Find where the given text appears and provide that cell's center as (x, y) coordinate. 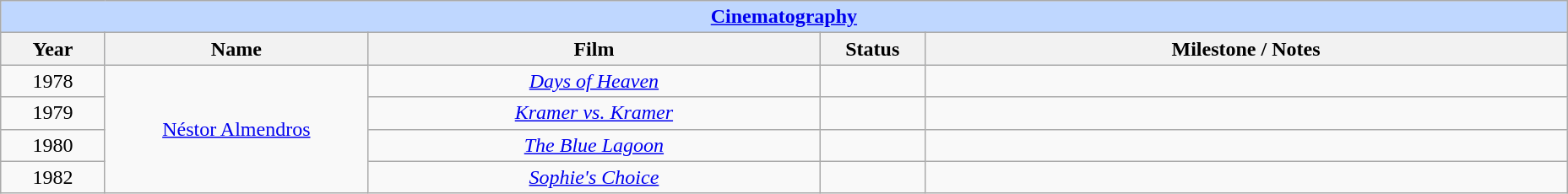
Milestone / Notes (1246, 49)
Néstor Almendros (236, 129)
Film (594, 49)
Name (236, 49)
Status (872, 49)
Sophie's Choice (594, 177)
Year (53, 49)
1978 (53, 81)
1982 (53, 177)
1980 (53, 145)
The Blue Lagoon (594, 145)
Cinematography (784, 17)
1979 (53, 113)
Kramer vs. Kramer (594, 113)
Days of Heaven (594, 81)
